Search for the cell housing the specified text and yield its (x, y) center coordinate. 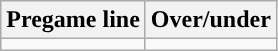
Over/under (210, 20)
Pregame line (74, 20)
